Search for the cell housing the specified text and yield its [X, Y] center coordinate. 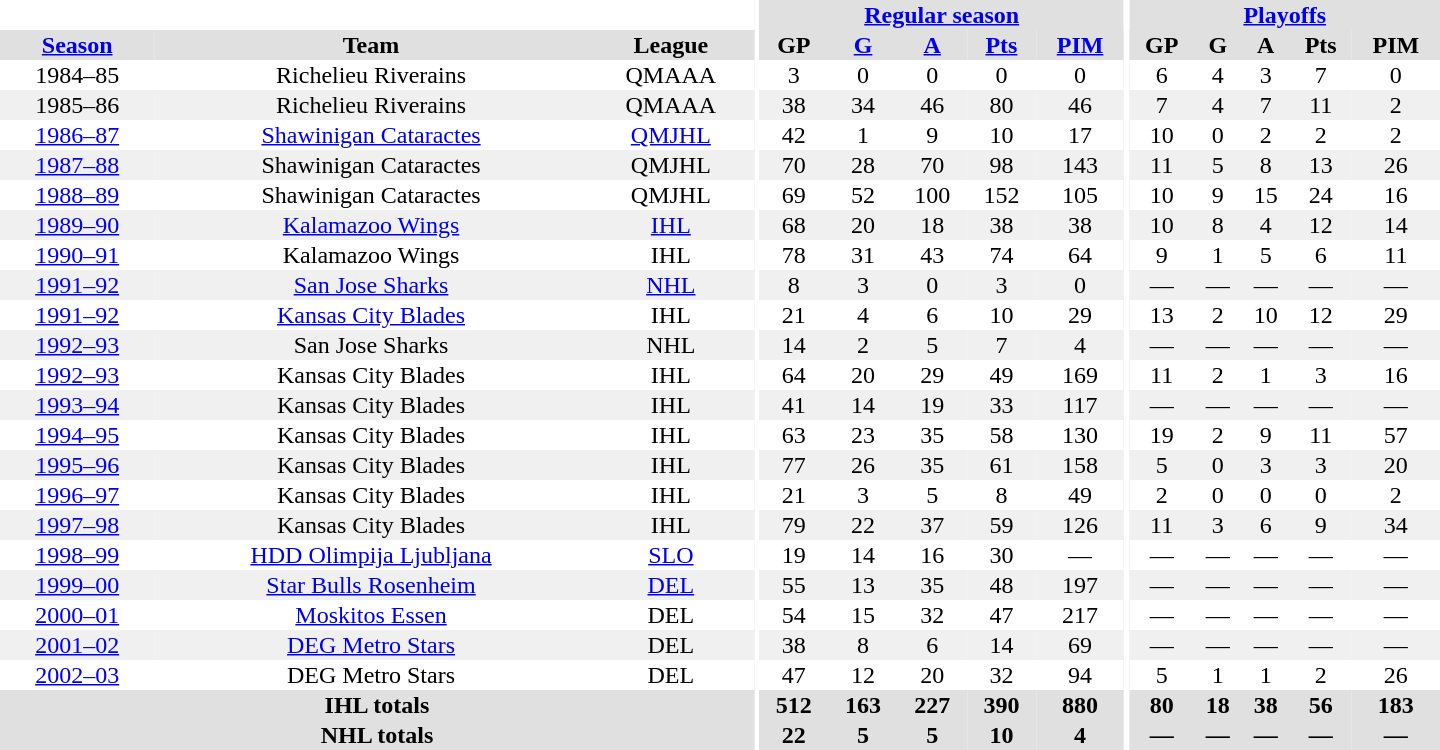
117 [1080, 405]
1995–96 [77, 465]
23 [862, 435]
100 [932, 195]
2000–01 [77, 615]
Moskitos Essen [370, 615]
Star Bulls Rosenheim [370, 585]
NHL totals [377, 735]
League [671, 45]
512 [794, 705]
105 [1080, 195]
227 [932, 705]
1985–86 [77, 105]
1984–85 [77, 75]
SLO [671, 555]
28 [862, 165]
1986–87 [77, 135]
30 [1002, 555]
1989–90 [77, 225]
24 [1321, 195]
163 [862, 705]
126 [1080, 525]
1990–91 [77, 255]
37 [932, 525]
1994–95 [77, 435]
130 [1080, 435]
1998–99 [77, 555]
17 [1080, 135]
2002–03 [77, 675]
1993–94 [77, 405]
217 [1080, 615]
Regular season [942, 15]
183 [1396, 705]
1997–98 [77, 525]
43 [932, 255]
1999–00 [77, 585]
IHL totals [377, 705]
158 [1080, 465]
56 [1321, 705]
59 [1002, 525]
52 [862, 195]
1988–89 [77, 195]
79 [794, 525]
61 [1002, 465]
58 [1002, 435]
2001–02 [77, 645]
152 [1002, 195]
55 [794, 585]
Team [370, 45]
48 [1002, 585]
HDD Olimpija Ljubljana [370, 555]
57 [1396, 435]
1987–88 [77, 165]
78 [794, 255]
Playoffs [1284, 15]
63 [794, 435]
98 [1002, 165]
143 [1080, 165]
31 [862, 255]
880 [1080, 705]
74 [1002, 255]
54 [794, 615]
390 [1002, 705]
42 [794, 135]
197 [1080, 585]
68 [794, 225]
94 [1080, 675]
Season [77, 45]
1996–97 [77, 495]
33 [1002, 405]
77 [794, 465]
169 [1080, 375]
41 [794, 405]
